Output the (X, Y) coordinate of the center of the cell containing the given text.  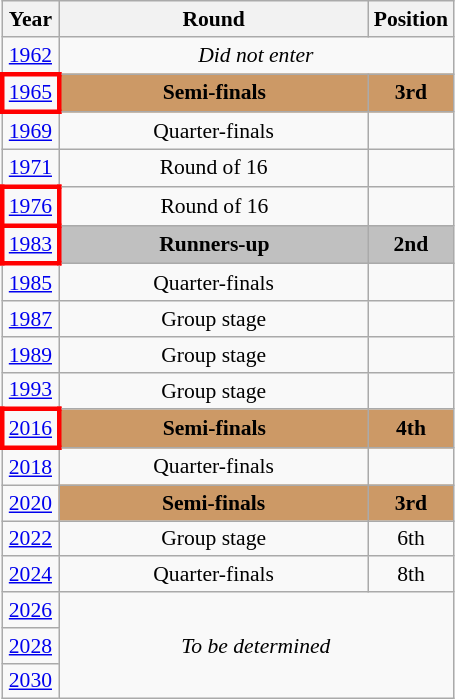
2016 (30, 430)
1993 (30, 390)
2030 (30, 681)
Round (214, 19)
1987 (30, 319)
2026 (30, 610)
2020 (30, 503)
1985 (30, 282)
1962 (30, 56)
2024 (30, 575)
2028 (30, 646)
1971 (30, 168)
1983 (30, 244)
Did not enter (256, 56)
1989 (30, 355)
1976 (30, 206)
4th (411, 430)
1969 (30, 132)
6th (411, 539)
Runners-up (214, 244)
Year (30, 19)
To be determined (256, 646)
2018 (30, 466)
2nd (411, 244)
Position (411, 19)
2022 (30, 539)
8th (411, 575)
1965 (30, 94)
